Detect which cell encompasses the target text, then output its [X, Y] center coordinate. 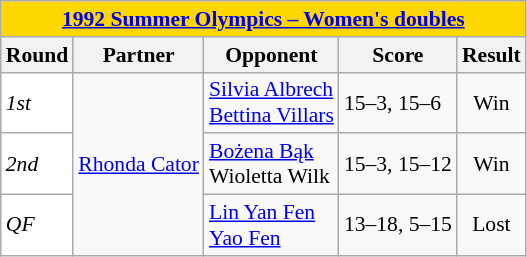
Partner [138, 55]
Round [38, 55]
1st [38, 102]
Silvia Albrech Bettina Villars [272, 102]
15–3, 15–12 [398, 164]
Bożena Bąk Wioletta Wilk [272, 164]
2nd [38, 164]
1992 Summer Olympics – Women's doubles [264, 19]
15–3, 15–6 [398, 102]
Rhonda Cator [138, 164]
Score [398, 55]
Lin Yan Fen Yao Fen [272, 226]
13–18, 5–15 [398, 226]
Result [492, 55]
QF [38, 226]
Opponent [272, 55]
Lost [492, 226]
